Detect which cell encompasses the target text, then output its [X, Y] center coordinate. 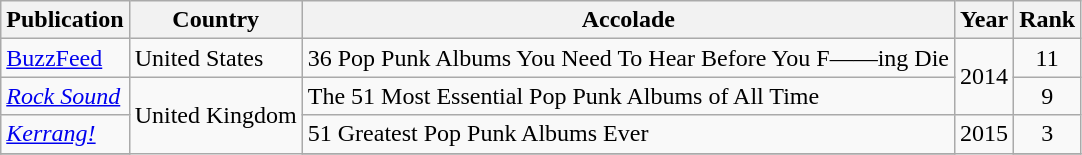
2015 [984, 134]
Rank [1048, 20]
United States [216, 58]
3 [1048, 134]
2014 [984, 77]
Country [216, 20]
Kerrang! [65, 134]
The 51 Most Essential Pop Punk Albums of All Time [628, 96]
36 Pop Punk Albums You Need To Hear Before You F——ing Die [628, 58]
BuzzFeed [65, 58]
Year [984, 20]
Rock Sound [65, 96]
11 [1048, 58]
Accolade [628, 20]
Publication [65, 20]
51 Greatest Pop Punk Albums Ever [628, 134]
United Kingdom [216, 115]
9 [1048, 96]
